From the cell containing the given text, extract its center point as [X, Y] coordinate. 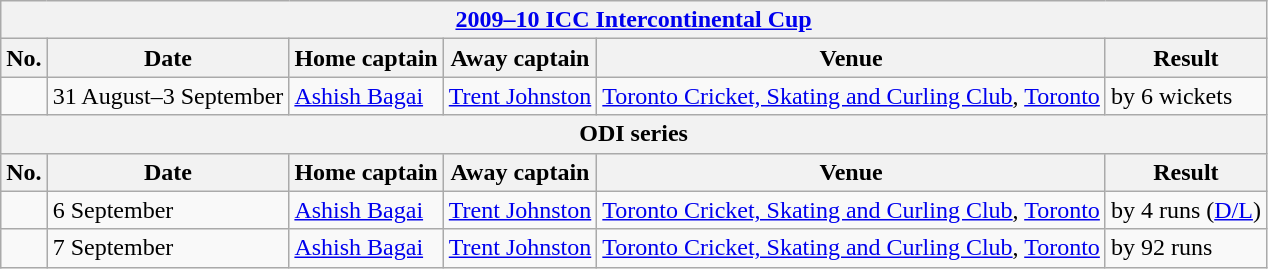
by 4 runs (D/L) [1186, 210]
6 September [168, 210]
by 6 wickets [1186, 96]
7 September [168, 248]
ODI series [634, 134]
2009–10 ICC Intercontinental Cup [634, 20]
31 August–3 September [168, 96]
by 92 runs [1186, 248]
